Identify which cell holds the provided text, then report its [x, y] central coordinate. 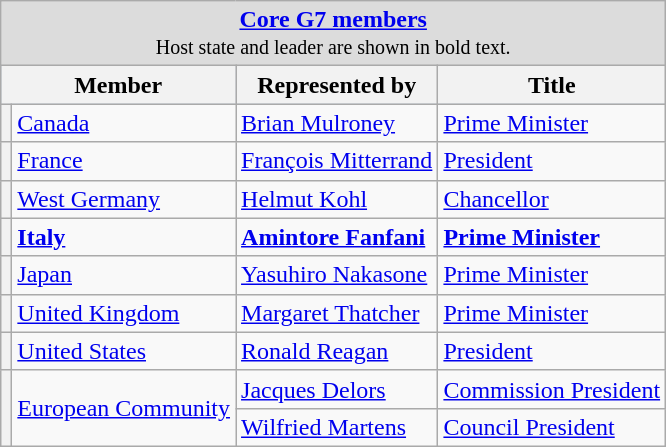
Jacques Delors [337, 389]
European Community [124, 408]
Council President [552, 427]
Canada [124, 123]
West Germany [124, 199]
United Kingdom [124, 313]
Margaret Thatcher [337, 313]
Yasuhiro Nakasone [337, 275]
Chancellor [552, 199]
Title [552, 85]
Japan [124, 275]
Ronald Reagan [337, 351]
France [124, 161]
Amintore Fanfani [337, 237]
Wilfried Martens [337, 427]
Represented by [337, 85]
Member [118, 85]
Helmut Kohl [337, 199]
Core G7 membersHost state and leader are shown in bold text. [334, 34]
François Mitterrand [337, 161]
Commission President [552, 389]
Italy [124, 237]
United States [124, 351]
Brian Mulroney [337, 123]
